For the text-containing cell, return its midpoint in (x, y) coordinate format. 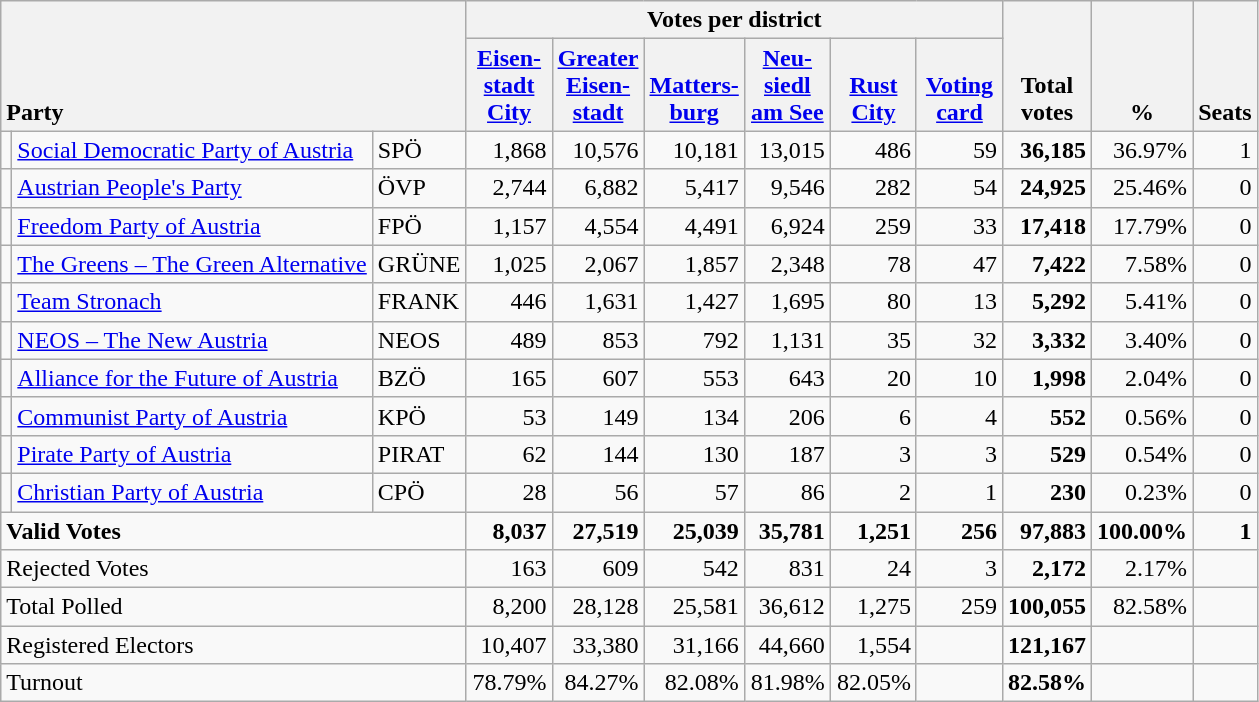
Christian Party of Austria (192, 492)
10,576 (598, 150)
1,554 (873, 645)
GreaterEisen-stadt (598, 85)
25,581 (694, 607)
% (1142, 66)
25,039 (694, 531)
Party (234, 66)
RustCity (873, 85)
1,695 (787, 302)
Votes per district (734, 20)
Totalvotes (1048, 66)
1,857 (694, 264)
831 (787, 569)
5,292 (1048, 302)
59 (959, 150)
Registered Electors (234, 645)
33,380 (598, 645)
2,172 (1048, 569)
20 (873, 378)
282 (873, 188)
2,744 (509, 188)
17.79% (1142, 226)
10,407 (509, 645)
792 (694, 340)
0.54% (1142, 454)
CPÖ (419, 492)
100,055 (1048, 607)
10 (959, 378)
57 (694, 492)
24 (873, 569)
Pirate Party of Austria (192, 454)
FPÖ (419, 226)
10,181 (694, 150)
609 (598, 569)
Freedom Party of Austria (192, 226)
2 (873, 492)
100.00% (1142, 531)
144 (598, 454)
149 (598, 416)
486 (873, 150)
Seats (1225, 66)
BZÖ (419, 378)
36,612 (787, 607)
529 (1048, 454)
Alliance for the Future of Austria (192, 378)
31,166 (694, 645)
44,660 (787, 645)
1,275 (873, 607)
1,427 (694, 302)
NEOS – The New Austria (192, 340)
9,546 (787, 188)
552 (1048, 416)
17,418 (1048, 226)
28,128 (598, 607)
Turnout (234, 683)
78 (873, 264)
GRÜNE (419, 264)
230 (1048, 492)
7.58% (1142, 264)
206 (787, 416)
5.41% (1142, 302)
8,037 (509, 531)
7,422 (1048, 264)
13,015 (787, 150)
Valid Votes (234, 531)
187 (787, 454)
47 (959, 264)
36.97% (1142, 150)
489 (509, 340)
256 (959, 531)
24,925 (1048, 188)
4 (959, 416)
82.05% (873, 683)
32 (959, 340)
4,491 (694, 226)
78.79% (509, 683)
35 (873, 340)
Total Polled (234, 607)
NEOS (419, 340)
553 (694, 378)
134 (694, 416)
165 (509, 378)
80 (873, 302)
2,348 (787, 264)
8,200 (509, 607)
97,883 (1048, 531)
33 (959, 226)
Votingcard (959, 85)
121,167 (1048, 645)
1,131 (787, 340)
5,417 (694, 188)
643 (787, 378)
PIRAT (419, 454)
82.08% (694, 683)
Austrian People's Party (192, 188)
56 (598, 492)
1,631 (598, 302)
1,868 (509, 150)
13 (959, 302)
Social Democratic Party of Austria (192, 150)
0.23% (1142, 492)
35,781 (787, 531)
25.46% (1142, 188)
853 (598, 340)
81.98% (787, 683)
6,882 (598, 188)
Rejected Votes (234, 569)
3,332 (1048, 340)
607 (598, 378)
84.27% (598, 683)
0.56% (1142, 416)
KPÖ (419, 416)
36,185 (1048, 150)
6 (873, 416)
54 (959, 188)
Matters-burg (694, 85)
FRANK (419, 302)
Eisen-stadtCity (509, 85)
130 (694, 454)
1,157 (509, 226)
2.04% (1142, 378)
62 (509, 454)
28 (509, 492)
1,025 (509, 264)
53 (509, 416)
1,998 (1048, 378)
The Greens – The Green Alternative (192, 264)
Neu-siedlam See (787, 85)
6,924 (787, 226)
3.40% (1142, 340)
2.17% (1142, 569)
Team Stronach (192, 302)
542 (694, 569)
ÖVP (419, 188)
446 (509, 302)
2,067 (598, 264)
4,554 (598, 226)
1,251 (873, 531)
163 (509, 569)
86 (787, 492)
27,519 (598, 531)
Communist Party of Austria (192, 416)
SPÖ (419, 150)
